Return the (x, y) coordinate for the center point of the cell that contains the specified text.  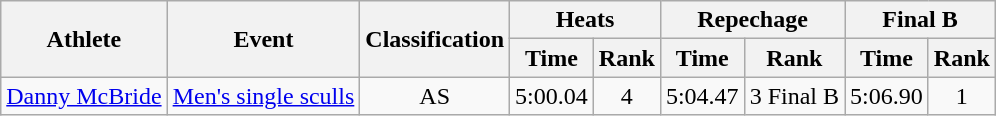
Classification (435, 39)
4 (626, 96)
1 (962, 96)
Men's single sculls (264, 96)
Event (264, 39)
5:04.47 (702, 96)
3 Final B (794, 96)
5:00.04 (552, 96)
AS (435, 96)
Athlete (84, 39)
Repechage (752, 20)
5:06.90 (887, 96)
Final B (920, 20)
Heats (586, 20)
Danny McBride (84, 96)
